Scan for the cell matching the given text and deliver its (x, y) coordinate at center. 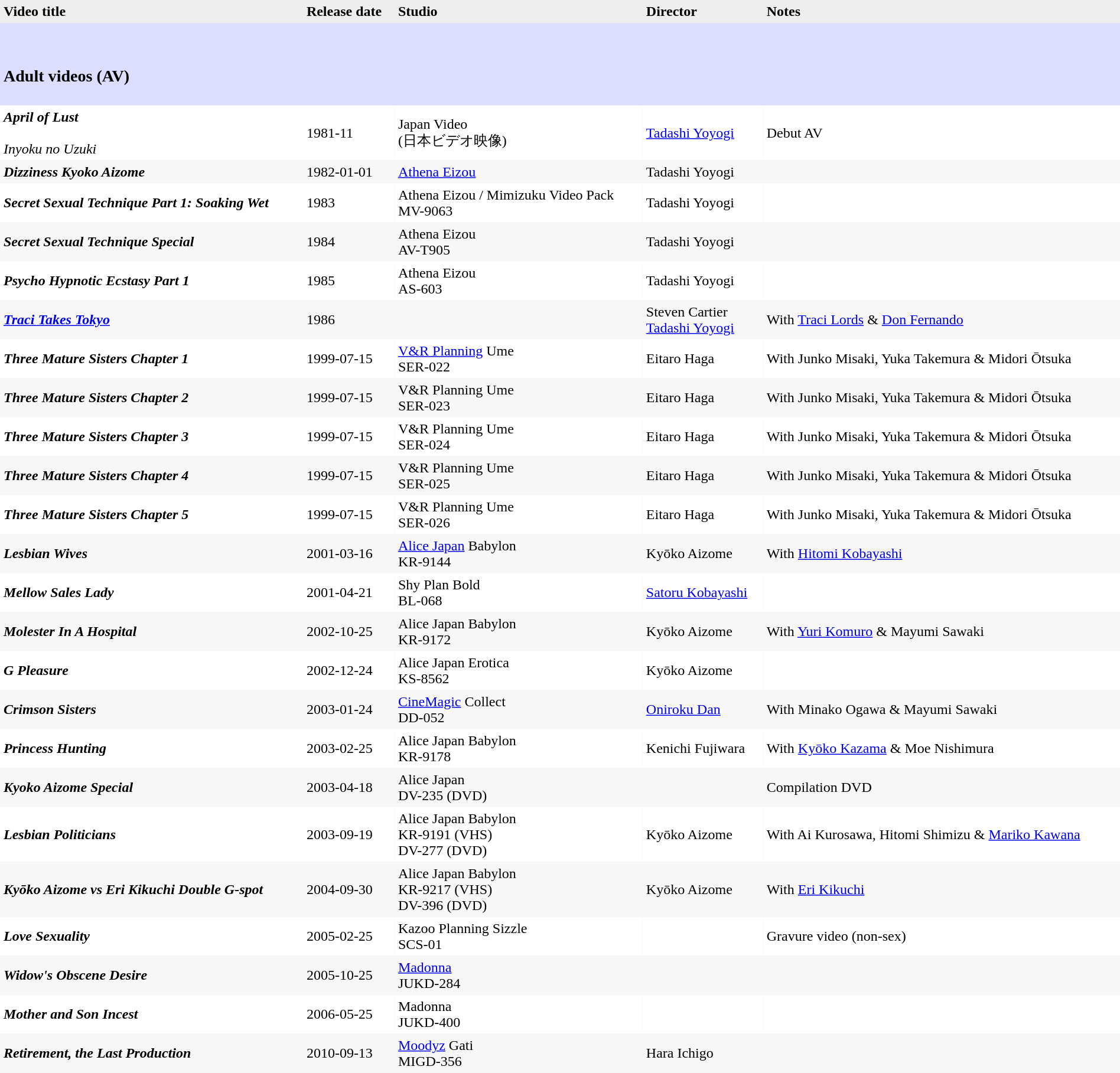
Alice Japan BabylonKR-9144 (519, 554)
2005-02-25 (349, 937)
Steven CartierTadashi Yoyogi (703, 320)
Traci Takes Tokyo (151, 320)
G Pleasure (151, 671)
1983 (349, 203)
With Kyōko Kazama & Moe Nishimura (942, 749)
Love Sexuality (151, 937)
Video title (151, 12)
2003-02-25 (349, 749)
2002-12-24 (349, 671)
Athena EizouAS-603 (519, 281)
V&R Planning UmeSER-025 (519, 476)
MadonnaJUKD-284 (519, 976)
2002-10-25 (349, 632)
Alice Japan EroticaKS-8562 (519, 671)
Kazoo Planning SizzleSCS-01 (519, 937)
Secret Sexual Technique Part 1: Soaking Wet (151, 203)
Kyoko Aizome Special (151, 788)
Alice Japan BabylonKR-9178 (519, 749)
2001-03-16 (349, 554)
Crimson Sisters (151, 710)
V&R Planning UmeSER-023 (519, 398)
Psycho Hypnotic Ecstasy Part 1 (151, 281)
Lesbian Wives (151, 554)
Studio (519, 12)
With Eri Kikuchi (942, 889)
Alice JapanDV-235 (DVD) (519, 788)
2004-09-30 (349, 889)
Alice Japan BabylonKR-9172 (519, 632)
Dizziness Kyoko Aizome (151, 172)
Three Mature Sisters Chapter 1 (151, 359)
1985 (349, 281)
Hara Ichigo (703, 1054)
V&R Planning UmeSER-026 (519, 515)
V&R Planning UmeSER-024 (519, 437)
Shy Plan BoldBL-068 (519, 593)
2006-05-25 (349, 1015)
Adult videos (AV) (560, 68)
Secret Sexual Technique Special (151, 242)
Kenichi Fujiwara (703, 749)
Compilation DVD (942, 788)
2003-04-18 (349, 788)
1981-11 (349, 133)
CineMagic CollectDD-052 (519, 710)
2010-09-13 (349, 1054)
Athena Eizou (519, 172)
1986 (349, 320)
Three Mature Sisters Chapter 4 (151, 476)
Gravure video (non-sex) (942, 937)
MadonnaJUKD-400 (519, 1015)
Three Mature Sisters Chapter 2 (151, 398)
Molester In A Hospital (151, 632)
With Yuri Komuro & Mayumi Sawaki (942, 632)
Mother and Son Incest (151, 1015)
Release date (349, 12)
Mellow Sales Lady (151, 593)
Moodyz GatiMIGD-356 (519, 1054)
Debut AV (942, 133)
Japan Video(日本ビデオ映像) (519, 133)
Athena Eizou / Mimizuku Video PackMV-9063 (519, 203)
Director (703, 12)
Notes (942, 12)
April of LustInyoku no Uzuki (151, 133)
Athena EizouAV-T905 (519, 242)
Alice Japan BabylonKR-9191 (VHS)DV-277 (DVD) (519, 835)
2003-09-19 (349, 835)
Oniroku Dan (703, 710)
2005-10-25 (349, 976)
Retirement, the Last Production (151, 1054)
2001-04-21 (349, 593)
With Minako Ogawa & Mayumi Sawaki (942, 710)
Three Mature Sisters Chapter 3 (151, 437)
V&R Planning UmeSER-022 (519, 359)
Princess Hunting (151, 749)
Three Mature Sisters Chapter 5 (151, 515)
1982-01-01 (349, 172)
Alice Japan BabylonKR-9217 (VHS)DV-396 (DVD) (519, 889)
With Hitomi Kobayashi (942, 554)
Lesbian Politicians (151, 835)
Kyōko Aizome vs Eri Kikuchi Double G-spot (151, 889)
With Ai Kurosawa, Hitomi Shimizu & Mariko Kawana (942, 835)
2003-01-24 (349, 710)
Satoru Kobayashi (703, 593)
With Traci Lords & Don Fernando (942, 320)
Widow's Obscene Desire (151, 976)
1984 (349, 242)
